Identify which cell holds the provided text, then report its [x, y] central coordinate. 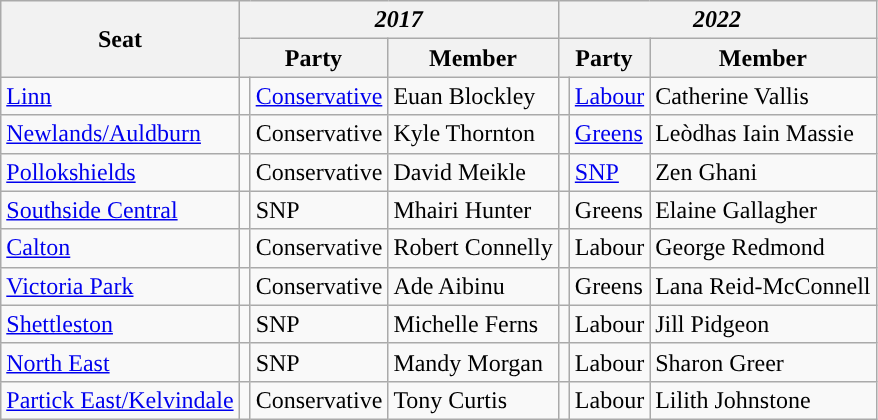
George Redmond [763, 248]
Pollokshields [120, 172]
Lilith Johnstone [763, 400]
Linn [120, 96]
Jill Pidgeon [763, 324]
Shettleston [120, 324]
Calton [120, 248]
Leòdhas Iain Massie [763, 134]
Euan Blockley [473, 96]
Southside Central [120, 210]
Seat [120, 39]
Catherine Vallis [763, 96]
2017 [398, 20]
David Meikle [473, 172]
Zen Ghani [763, 172]
Sharon Greer [763, 362]
Elaine Gallagher [763, 210]
Newlands/Auldburn [120, 134]
2022 [717, 20]
Kyle Thornton [473, 134]
North East [120, 362]
Mandy Morgan [473, 362]
Partick East/Kelvindale [120, 400]
Ade Aibinu [473, 286]
Lana Reid-McConnell [763, 286]
Michelle Ferns [473, 324]
Robert Connelly [473, 248]
Tony Curtis [473, 400]
Mhairi Hunter [473, 210]
Victoria Park [120, 286]
